Detect which cell encompasses the target text, then output its [X, Y] center coordinate. 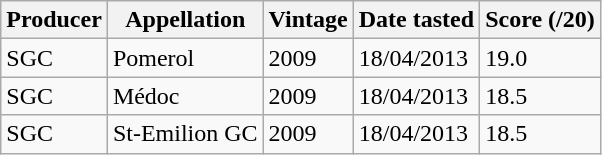
Date tasted [416, 20]
St-Emilion GC [185, 134]
Pomerol [185, 58]
Médoc [185, 96]
Score (/20) [540, 20]
Vintage [308, 20]
19.0 [540, 58]
Producer [54, 20]
Appellation [185, 20]
